Extract the (X, Y) coordinate from the center of the cell holding the provided text.  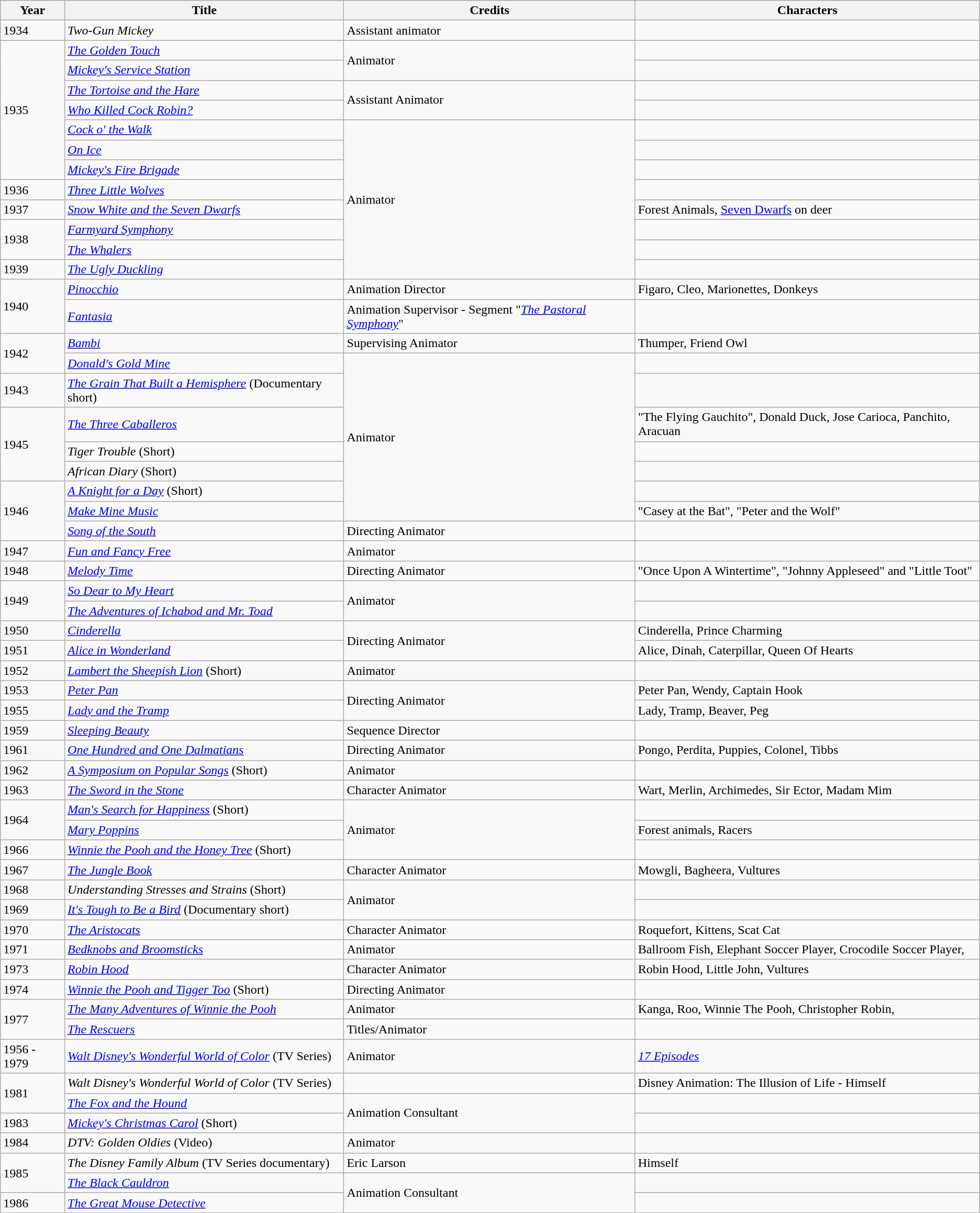
Forest animals, Racers (807, 830)
Animation Director (489, 290)
The Adventures of Ichabod and Mr. Toad (204, 611)
Mowgli, Bagheera, Vultures (807, 870)
Supervising Animator (489, 343)
Peter Pan (204, 691)
Who Killed Cock Robin? (204, 110)
Cock o' the Walk (204, 130)
1973 (32, 970)
Figaro, Cleo, Marionettes, Donkeys (807, 290)
1970 (32, 929)
Mickey's Service Station (204, 70)
The Grain That Built a Hemisphere (Documentary short) (204, 391)
Fun and Fancy Free (204, 551)
1963 (32, 790)
The Ugly Duckling (204, 270)
1950 (32, 631)
1952 (32, 671)
Mary Poppins (204, 830)
Animation Supervisor - Segment "The Pastoral Symphony" (489, 316)
Farmyard Symphony (204, 229)
Titles/Animator (489, 1029)
1937 (32, 209)
Winnie the Pooh and Tigger Too (Short) (204, 989)
Two-Gun Mickey (204, 30)
A Symposium on Popular Songs (Short) (204, 770)
1947 (32, 551)
Man's Search for Happiness (Short) (204, 810)
1985 (32, 1173)
Lady and the Tramp (204, 710)
Disney Animation: The Illusion of Life - Himself (807, 1083)
The Sword in the Stone (204, 790)
The Disney Family Album (TV Series documentary) (204, 1163)
1981 (32, 1093)
Winnie the Pooh and the Honey Tree (Short) (204, 850)
Roquefort, Kittens, Scat Cat (807, 929)
1949 (32, 600)
1986 (32, 1203)
Assistant animator (489, 30)
One Hundred and One Dalmatians (204, 750)
1942 (32, 353)
Bedknobs and Broomsticks (204, 950)
Characters (807, 10)
1968 (32, 889)
1966 (32, 850)
Lambert the Sheepish Lion (Short) (204, 671)
Three Little Wolves (204, 190)
The Jungle Book (204, 870)
1969 (32, 909)
Alice in Wonderland (204, 651)
Year (32, 10)
Cinderella, Prince Charming (807, 631)
1945 (32, 444)
Title (204, 10)
1955 (32, 710)
1940 (32, 307)
1951 (32, 651)
1977 (32, 1019)
Mickey's Christmas Carol (Short) (204, 1123)
Thumper, Friend Owl (807, 343)
Peter Pan, Wendy, Captain Hook (807, 691)
Wart, Merlin, Archimedes, Sir Ector, Madam Mim (807, 790)
Pinocchio (204, 290)
"Once Upon A Wintertime", "Johnny Appleseed" and "Little Toot" (807, 571)
"Casey at the Bat", "Peter and the Wolf" (807, 511)
Melody Time (204, 571)
Kanga, Roo, Winnie The Pooh, Christopher Robin, (807, 1009)
1939 (32, 270)
DTV: Golden Oldies (Video) (204, 1143)
Donald's Gold Mine (204, 363)
1938 (32, 239)
1983 (32, 1123)
Sequence Director (489, 730)
Make Mine Music (204, 511)
Snow White and the Seven Dwarfs (204, 209)
The Tortoise and the Hare (204, 90)
"The Flying Gauchito", Donald Duck, Jose Carioca, Panchito, Aracuan (807, 424)
The Many Adventures of Winnie the Pooh (204, 1009)
Mickey's Fire Brigade (204, 170)
Fantasia (204, 316)
Credits (489, 10)
The Rescuers (204, 1029)
The Aristocats (204, 929)
The Fox and the Hound (204, 1103)
Lady, Tramp, Beaver, Peg (807, 710)
Robin Hood (204, 970)
1961 (32, 750)
Cinderella (204, 631)
1984 (32, 1143)
On Ice (204, 150)
Robin Hood, Little John, Vultures (807, 970)
The Whalers (204, 250)
1946 (32, 511)
1962 (32, 770)
1936 (32, 190)
1934 (32, 30)
1935 (32, 110)
1971 (32, 950)
Tiger Trouble (Short) (204, 451)
Himself (807, 1163)
1943 (32, 391)
Alice, Dinah, Caterpillar, Queen Of Hearts (807, 651)
Forest Animals, Seven Dwarfs on deer (807, 209)
Sleeping Beauty (204, 730)
The Three Caballeros (204, 424)
African Diary (Short) (204, 471)
1948 (32, 571)
A Knight for a Day (Short) (204, 491)
1967 (32, 870)
The Golden Touch (204, 50)
1953 (32, 691)
17 Episodes (807, 1056)
The Black Cauldron (204, 1183)
Song of the South (204, 531)
Eric Larson (489, 1163)
Pongo, Perdita, Puppies, Colonel, Tibbs (807, 750)
1959 (32, 730)
So Dear to My Heart (204, 591)
Ballroom Fish, Elephant Soccer Player, Crocodile Soccer Player, (807, 950)
The Great Mouse Detective (204, 1203)
Understanding Stresses and Strains (Short) (204, 889)
Assistant Animator (489, 100)
1956 - 1979 (32, 1056)
1974 (32, 989)
It's Tough to Be a Bird (Documentary short) (204, 909)
1964 (32, 820)
Bambi (204, 343)
